Scan for the cell matching the given text and deliver its [X, Y] coordinate at center. 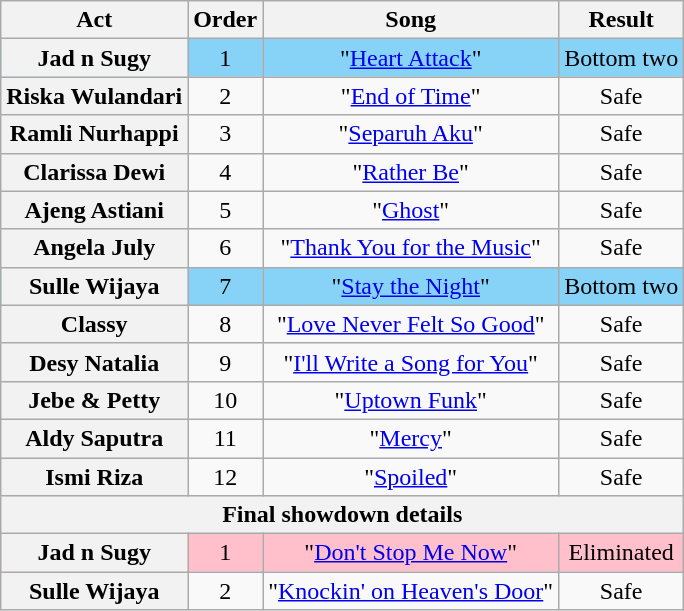
"Spoiled" [411, 477]
Ramli Nurhappi [94, 134]
Classy [94, 324]
"End of Time" [411, 96]
3 [226, 134]
Order [226, 20]
8 [226, 324]
4 [226, 172]
Final showdown details [342, 515]
Clarissa Dewi [94, 172]
"Heart Attack" [411, 58]
7 [226, 286]
"Knockin' on Heaven's Door" [411, 591]
"Separuh Aku" [411, 134]
9 [226, 362]
Riska Wulandari [94, 96]
5 [226, 210]
Angela July [94, 248]
Desy Natalia [94, 362]
Aldy Saputra [94, 438]
Ismi Riza [94, 477]
Act [94, 20]
"Love Never Felt So Good" [411, 324]
Song [411, 20]
"Don't Stop Me Now" [411, 553]
"Rather Be" [411, 172]
Jebe & Petty [94, 400]
12 [226, 477]
"Thank You for the Music" [411, 248]
10 [226, 400]
"Uptown Funk" [411, 400]
"Stay the Night" [411, 286]
6 [226, 248]
"Mercy" [411, 438]
"I'll Write a Song for You" [411, 362]
11 [226, 438]
Result [622, 20]
Ajeng Astiani [94, 210]
"Ghost" [411, 210]
Eliminated [622, 553]
